Return the (x, y) coordinate for the center point of the cell that contains the specified text.  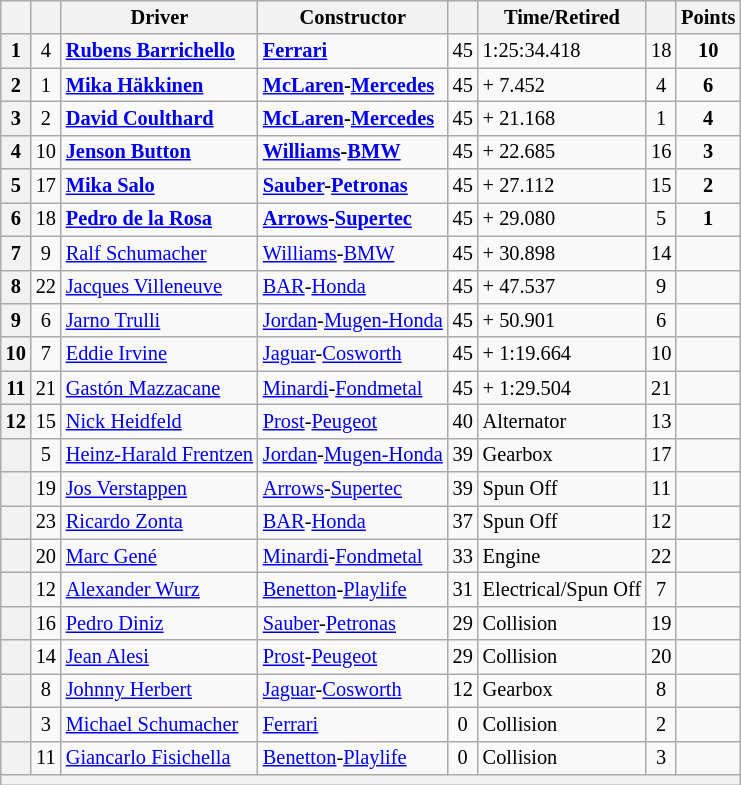
Engine (562, 556)
Eddie Irvine (160, 354)
+ 27.112 (562, 186)
+ 47.537 (562, 287)
Electrical/Spun Off (562, 589)
+ 22.685 (562, 152)
Driver (160, 17)
33 (463, 556)
Nick Heidfeld (160, 421)
+ 29.080 (562, 219)
Michael Schumacher (160, 724)
Jacques Villeneuve (160, 287)
Heinz-Harald Frentzen (160, 455)
David Coulthard (160, 118)
+ 21.168 (562, 118)
Mika Salo (160, 186)
40 (463, 421)
13 (661, 421)
Gastón Mazzacane (160, 388)
31 (463, 589)
Rubens Barrichello (160, 51)
Points (708, 17)
Constructor (353, 17)
+ 30.898 (562, 253)
23 (46, 522)
Giancarlo Fisichella (160, 758)
Marc Gené (160, 556)
Pedro Diniz (160, 623)
+ 1:29.504 (562, 388)
Jenson Button (160, 152)
1:25:34.418 (562, 51)
+ 1:19.664 (562, 354)
Ralf Schumacher (160, 253)
Ricardo Zonta (160, 522)
Time/Retired (562, 17)
Pedro de la Rosa (160, 219)
+ 50.901 (562, 320)
Jos Verstappen (160, 489)
+ 7.452 (562, 85)
Alexander Wurz (160, 589)
Alternator (562, 421)
Mika Häkkinen (160, 85)
Jarno Trulli (160, 320)
Johnny Herbert (160, 690)
Jean Alesi (160, 657)
37 (463, 522)
